Return the (x, y) coordinate for the center point of the cell that contains the specified text.  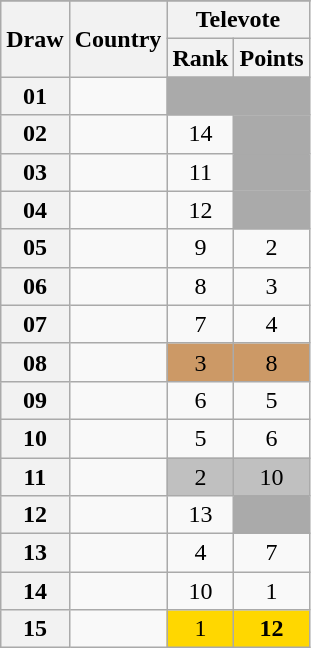
Country (118, 39)
Points (272, 58)
04 (35, 210)
Rank (200, 58)
09 (35, 400)
02 (35, 134)
Televote (238, 20)
08 (35, 362)
05 (35, 248)
15 (35, 629)
01 (35, 96)
9 (200, 248)
03 (35, 172)
06 (35, 286)
07 (35, 324)
Draw (35, 39)
